Search for the cell housing the specified text and yield its [X, Y] center coordinate. 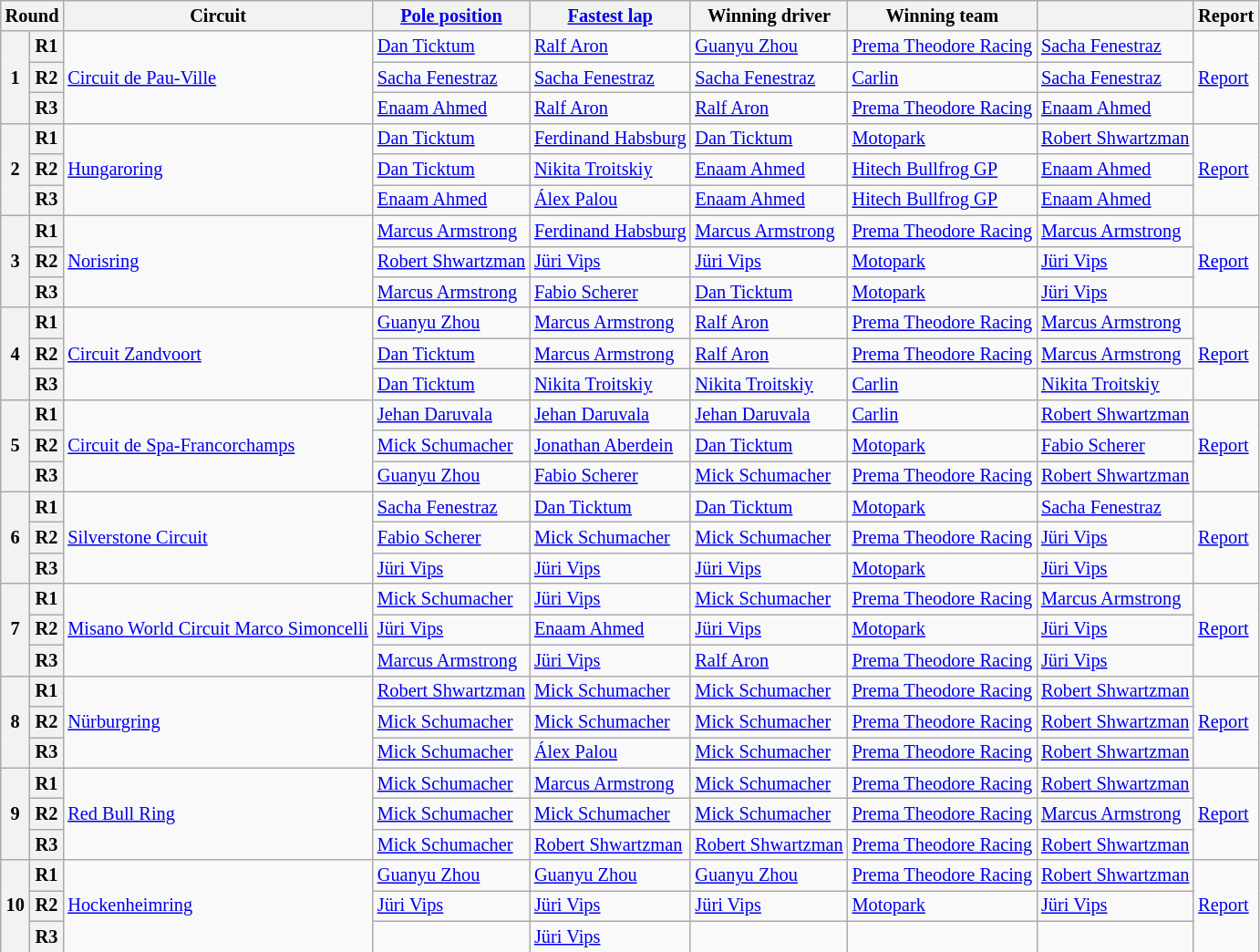
2 [15, 170]
1 [15, 77]
8 [15, 722]
Round [33, 16]
7 [15, 629]
Circuit de Spa-Francorchamps [218, 445]
Winning driver [769, 16]
Hockenheimring [218, 906]
Norisring [218, 261]
6 [15, 538]
Circuit [218, 16]
Red Bull Ring [218, 813]
Winning team [943, 16]
Misano World Circuit Marco Simoncelli [218, 629]
Nürburgring [218, 722]
Jonathan Aberdein [610, 446]
Pole position [451, 16]
Circuit Zandvoort [218, 354]
Silverstone Circuit [218, 538]
4 [15, 354]
9 [15, 813]
10 [15, 906]
Circuit de Pau-Ville [218, 77]
5 [15, 445]
Hungaroring [218, 170]
Fastest lap [610, 16]
3 [15, 261]
